Identify which cell holds the provided text, then report its [x, y] central coordinate. 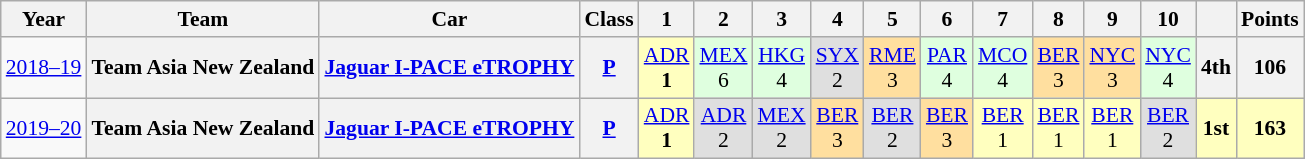
Car [449, 19]
MEX2 [782, 128]
2 [723, 19]
ADR2 [723, 128]
MEX6 [723, 68]
6 [947, 19]
1 [667, 19]
NYC4 [1168, 68]
8 [1058, 19]
163 [1270, 128]
Year [44, 19]
RME3 [892, 68]
HKG4 [782, 68]
4th [1216, 68]
Class [608, 19]
PAR4 [947, 68]
3 [782, 19]
NYC3 [1112, 68]
10 [1168, 19]
9 [1112, 19]
106 [1270, 68]
Team [202, 19]
1st [1216, 128]
MCO4 [1002, 68]
5 [892, 19]
7 [1002, 19]
2019–20 [44, 128]
2018–19 [44, 68]
Points [1270, 19]
SYX2 [838, 68]
4 [838, 19]
